For the text-containing cell, return its midpoint in (x, y) coordinate format. 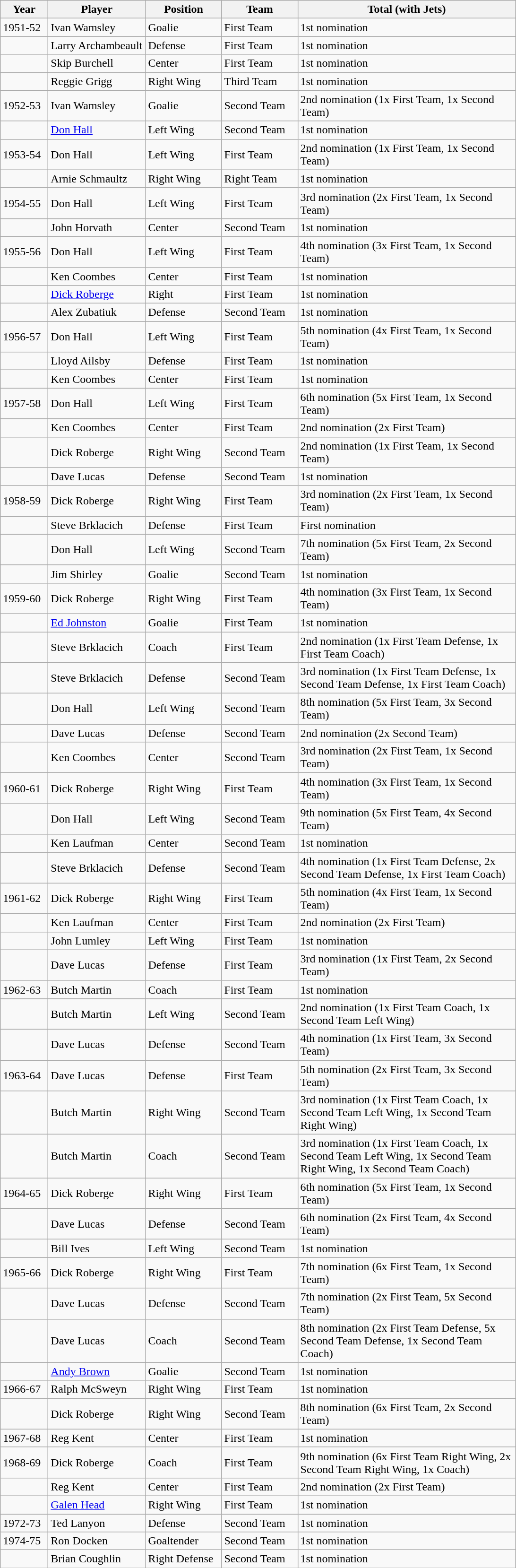
4th nomination (1x First Team, 3x Second Team) (406, 1045)
Right Defense (183, 1559)
9th nomination (6x First Team Right Wing, 2x Second Team Right Wing, 1x Coach) (406, 1463)
6th nomination (2x First Team, 4x Second Team) (406, 1224)
1967-68 (25, 1438)
1954-55 (25, 203)
1959-60 (25, 598)
1965-66 (25, 1273)
Third Team (260, 81)
Arnie Schmaultz (97, 179)
7th nomination (2x First Team, 5x Second Team) (406, 1304)
Brian Coughlin (97, 1559)
8th nomination (6x First Team, 2x Second Team) (406, 1413)
1952-53 (25, 106)
2nd nomination (1x First Team Coach, 1x Second Team Left Wing) (406, 1014)
9th nomination (5x First Team, 4x Second Team) (406, 819)
2nd nomination (2x Second Team) (406, 733)
Reggie Grigg (97, 81)
First nomination (406, 525)
Ed Johnston (97, 623)
Galen Head (97, 1505)
Larry Archambeault (97, 45)
1957-58 (25, 404)
Goaltender (183, 1541)
Andy Brown (97, 1371)
5th nomination (2x First Team, 3x Second Team) (406, 1075)
1972-73 (25, 1523)
1964-65 (25, 1193)
3rd nomination (1x First Team Coach, 1x Second Team Left Wing, 1x Second Team Right Wing) (406, 1113)
1961-62 (25, 898)
John Lumley (97, 941)
1953-54 (25, 154)
3rd nomination (1x First Team Defense, 1x Second Team Defense, 1x First Team Coach) (406, 678)
Right (183, 295)
1968-69 (25, 1463)
Ron Docken (97, 1541)
Bill Ives (97, 1248)
1958-59 (25, 501)
Player (97, 9)
1974-75 (25, 1541)
1951-52 (25, 27)
Jim Shirley (97, 574)
Year (25, 9)
1960-61 (25, 788)
1962-63 (25, 989)
1955-56 (25, 251)
Skip Burchell (97, 63)
8th nomination (5x First Team, 3x Second Team) (406, 709)
1963-64 (25, 1075)
3rd nomination (1x First Team Coach, 1x Second Team Left Wing, 1x Second Team Right Wing, 1x Second Team Coach) (406, 1156)
7th nomination (6x First Team, 1x Second Team) (406, 1273)
John Horvath (97, 227)
Right Team (260, 179)
Position (183, 9)
Total (with Jets) (406, 9)
Ralph McSweyn (97, 1389)
Ted Lanyon (97, 1523)
1966-67 (25, 1389)
2nd nomination (1x First Team Defense, 1x First Team Coach) (406, 647)
8th nomination (2x First Team Defense, 5x Second Team Defense, 1x Second Team Coach) (406, 1341)
7th nomination (5x First Team, 2x Second Team) (406, 549)
Team (260, 9)
3rd nomination (1x First Team, 2x Second Team) (406, 965)
Lloyd Ailsby (97, 361)
4th nomination (1x First Team Defense, 2x Second Team Defense, 1x First Team Coach) (406, 868)
1956-57 (25, 337)
Alex Zubatiuk (97, 312)
